Locate the cell with the specified text and output its (X, Y) center coordinate. 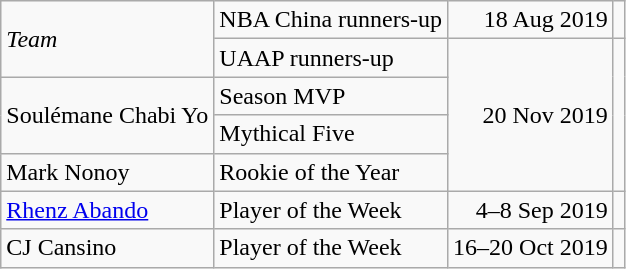
CJ Cansino (108, 248)
Mythical Five (331, 134)
NBA China runners-up (331, 20)
Rookie of the Year (331, 172)
Season MVP (331, 96)
Soulémane Chabi Yo (108, 115)
18 Aug 2019 (531, 20)
Team (108, 39)
Rhenz Abando (108, 210)
UAAP runners-up (331, 58)
Mark Nonoy (108, 172)
20 Nov 2019 (531, 115)
4–8 Sep 2019 (531, 210)
16–20 Oct 2019 (531, 248)
